From the cell containing the given text, extract its center point as [X, Y] coordinate. 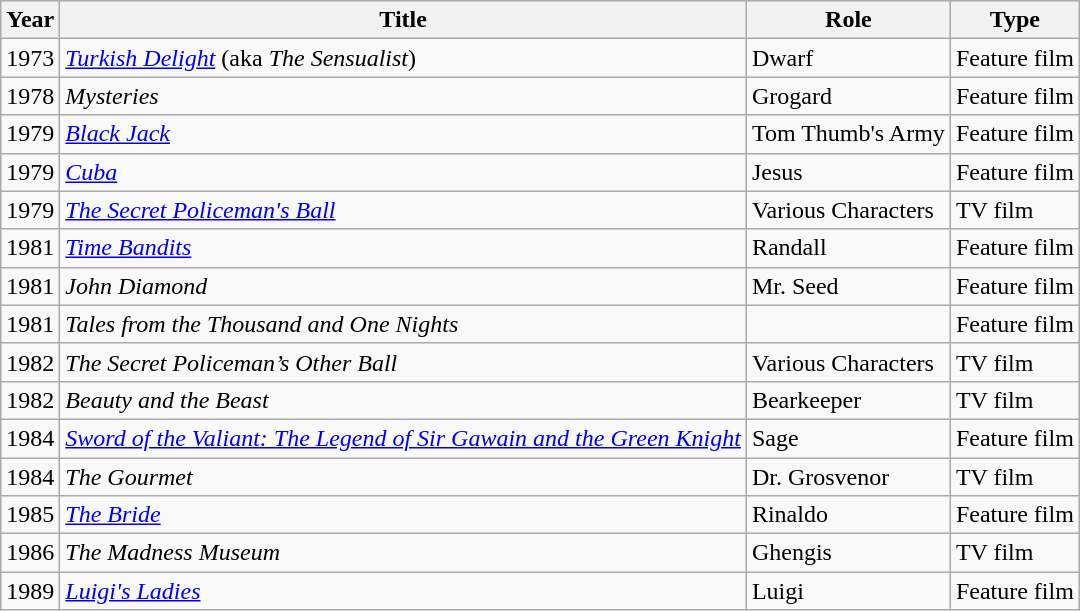
Dwarf [848, 58]
Ghengis [848, 553]
Dr. Grosvenor [848, 477]
Beauty and the Beast [404, 400]
The Bride [404, 515]
Type [1014, 20]
Sword of the Valiant: The Legend of Sir Gawain and the Green Knight [404, 438]
Tales from the Thousand and One Nights [404, 324]
Mr. Seed [848, 286]
1973 [30, 58]
The Secret Policeman's Ball [404, 210]
The Secret Policeman’s Other Ball [404, 362]
Black Jack [404, 134]
Luigi's Ladies [404, 591]
Jesus [848, 172]
Turkish Delight (aka The Sensualist) [404, 58]
The Gourmet [404, 477]
Luigi [848, 591]
1986 [30, 553]
Randall [848, 248]
Rinaldo [848, 515]
Bearkeeper [848, 400]
Mysteries [404, 96]
Year [30, 20]
Tom Thumb's Army [848, 134]
The Madness Museum [404, 553]
1978 [30, 96]
Sage [848, 438]
Cuba [404, 172]
Role [848, 20]
1989 [30, 591]
Title [404, 20]
1985 [30, 515]
Time Bandits [404, 248]
Grogard [848, 96]
John Diamond [404, 286]
